Pinpoint the cell where the given text exists, returning its (x, y) midpoint coordinate. 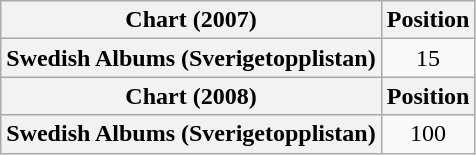
15 (428, 58)
Chart (2008) (191, 96)
100 (428, 134)
Chart (2007) (191, 20)
